Find where the given text appears and provide that cell's center as [x, y] coordinate. 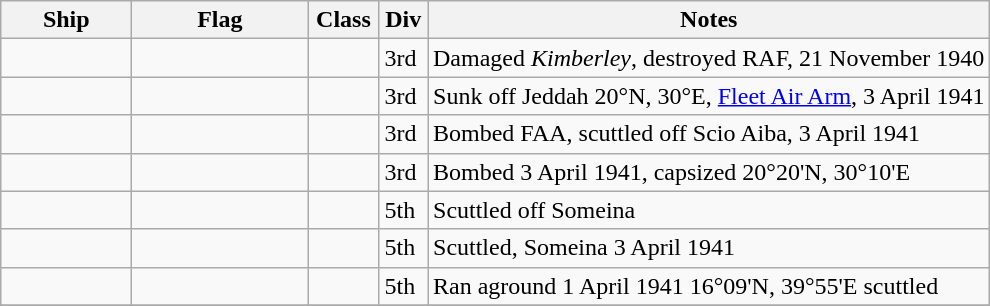
Scuttled, Someina 3 April 1941 [709, 248]
Flag [220, 20]
Scuttled off Someina [709, 210]
Ship [66, 20]
Class [344, 20]
Ran aground 1 April 1941 16°09'N, 39°55'E scuttled [709, 286]
Div [404, 20]
Damaged Kimberley, destroyed RAF, 21 November 1940 [709, 58]
Notes [709, 20]
Bombed FAA, scuttled off Scio Aiba, 3 April 1941 [709, 134]
Bombed 3 April 1941, capsized 20°20'N, 30°10'E [709, 172]
Sunk off Jeddah 20°N, 30°E, Fleet Air Arm, 3 April 1941 [709, 96]
